Find where the given text appears and provide that cell's center as [X, Y] coordinate. 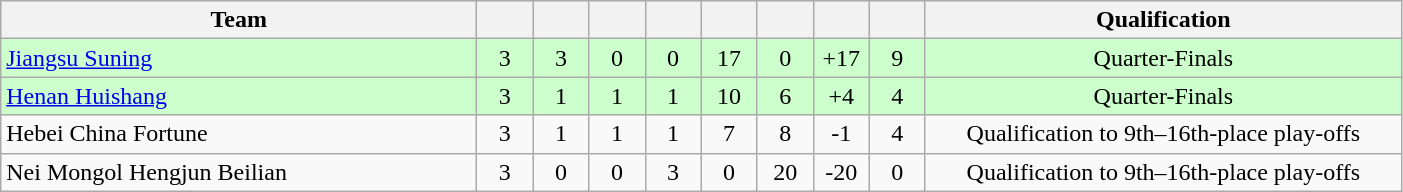
7 [729, 134]
Jiangsu Suning [239, 58]
+4 [841, 96]
+17 [841, 58]
17 [729, 58]
Nei Mongol Hengjun Beilian [239, 172]
-20 [841, 172]
-1 [841, 134]
9 [897, 58]
10 [729, 96]
Henan Huishang [239, 96]
20 [785, 172]
Hebei China Fortune [239, 134]
Team [239, 20]
Qualification [1163, 20]
8 [785, 134]
6 [785, 96]
